Capture the cell that displays the provided text and extract its (X, Y) central coordinate. 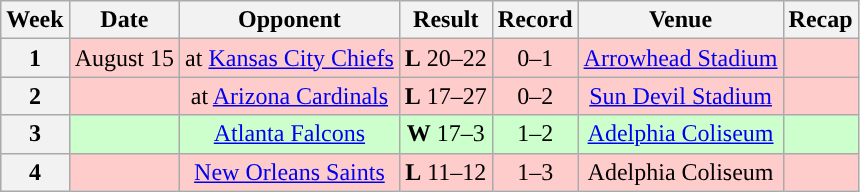
0–2 (535, 96)
3 (35, 134)
Sun Devil Stadium (680, 96)
Record (535, 20)
Arrowhead Stadium (680, 58)
W 17–3 (446, 134)
0–1 (535, 58)
New Orleans Saints (290, 172)
Recap (820, 20)
Atlanta Falcons (290, 134)
Week (35, 20)
at Arizona Cardinals (290, 96)
L 17–27 (446, 96)
1–3 (535, 172)
2 (35, 96)
Opponent (290, 20)
L 20–22 (446, 58)
August 15 (124, 58)
Venue (680, 20)
Date (124, 20)
4 (35, 172)
Result (446, 20)
1 (35, 58)
1–2 (535, 134)
L 11–12 (446, 172)
at Kansas City Chiefs (290, 58)
